Return the [x, y] coordinate for the center point of the cell that contains the specified text.  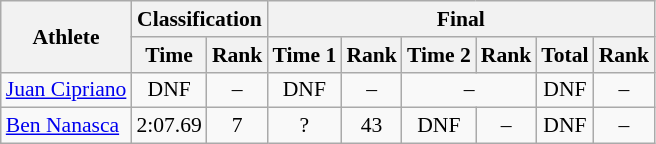
Ben Nanasca [66, 126]
Athlete [66, 36]
Final [460, 19]
2:07.69 [168, 126]
? [304, 126]
Time 1 [304, 55]
Time 2 [439, 55]
43 [372, 126]
Juan Cipriano [66, 90]
Total [564, 55]
Time [168, 55]
Classification [199, 19]
7 [238, 126]
